Locate the cell with the specified text and output its [x, y] center coordinate. 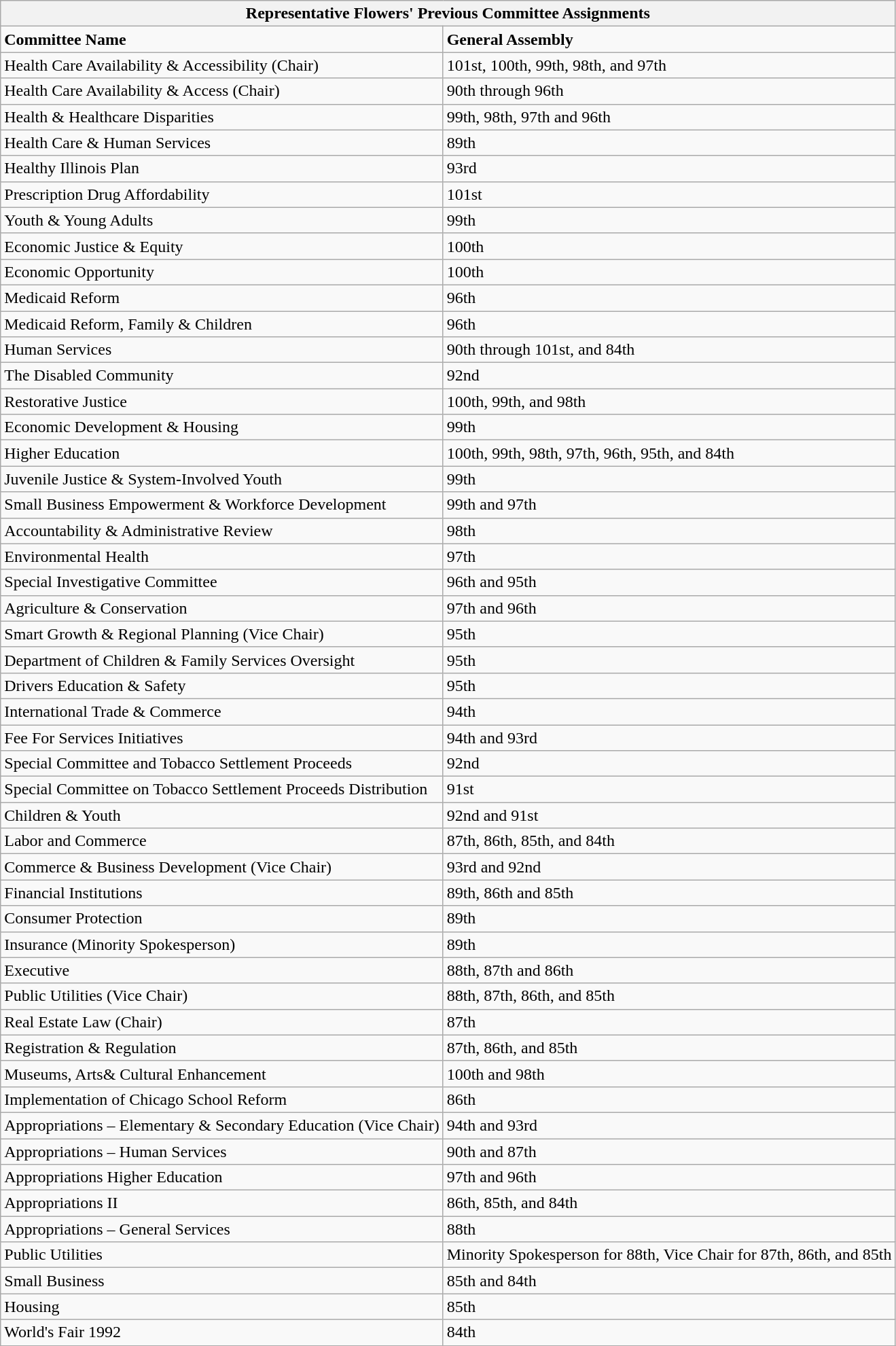
Executive [221, 970]
88th, 87th, 86th, and 85th [669, 996]
Minority Spokesperson for 88th, Vice Chair for 87th, 86th, and 85th [669, 1255]
Public Utilities (Vice Chair) [221, 996]
Medicaid Reform, Family & Children [221, 324]
The Disabled Community [221, 376]
Appropriations Higher Education [221, 1177]
90th through 96th [669, 91]
99th and 97th [669, 505]
World's Fair 1992 [221, 1332]
Appropriations – Human Services [221, 1152]
Human Services [221, 350]
Appropriations – Elementary & Secondary Education (Vice Chair) [221, 1125]
94th [669, 711]
Real Estate Law (Chair) [221, 1022]
100th, 99th, and 98th [669, 402]
Museums, Arts& Cultural Enhancement [221, 1074]
87th [669, 1022]
Registration & Regulation [221, 1048]
Special Investigative Committee [221, 582]
Medicaid Reform [221, 298]
85th and 84th [669, 1281]
Accountability & Administrative Review [221, 531]
International Trade & Commerce [221, 711]
Special Committee on Tobacco Settlement Proceeds Distribution [221, 790]
90th through 101st, and 84th [669, 350]
Environmental Health [221, 556]
Higher Education [221, 453]
Economic Justice & Equity [221, 246]
Health & Healthcare Disparities [221, 117]
Implementation of Chicago School Reform [221, 1099]
Small Business Empowerment & Workforce Development [221, 505]
96th and 95th [669, 582]
Appropriations II [221, 1203]
98th [669, 531]
Financial Institutions [221, 893]
Drivers Education & Safety [221, 686]
Labor and Commerce [221, 841]
91st [669, 790]
100th and 98th [669, 1074]
99th, 98th, 97th and 96th [669, 117]
Fee For Services Initiatives [221, 737]
Economic Opportunity [221, 272]
97th [669, 556]
Insurance (Minority Spokesperson) [221, 944]
Health Care & Human Services [221, 143]
Housing [221, 1307]
86th, 85th, and 84th [669, 1203]
88th, 87th and 86th [669, 970]
General Assembly [669, 39]
90th and 87th [669, 1152]
85th [669, 1307]
Children & Youth [221, 815]
87th, 86th, and 85th [669, 1048]
Agriculture & Conservation [221, 608]
87th, 86th, 85th, and 84th [669, 841]
Healthy Illinois Plan [221, 169]
Committee Name [221, 39]
89th, 86th and 85th [669, 893]
Commerce & Business Development (Vice Chair) [221, 867]
Smart Growth & Regional Planning (Vice Chair) [221, 634]
Public Utilities [221, 1255]
93rd and 92nd [669, 867]
101st, 100th, 99th, 98th, and 97th [669, 65]
86th [669, 1099]
Youth & Young Adults [221, 220]
Restorative Justice [221, 402]
93rd [669, 169]
Economic Development & Housing [221, 427]
Consumer Protection [221, 919]
Representative Flowers' Previous Committee Assignments [448, 14]
100th, 99th, 98th, 97th, 96th, 95th, and 84th [669, 453]
88th [669, 1229]
92nd and 91st [669, 815]
84th [669, 1332]
101st [669, 194]
Small Business [221, 1281]
Health Care Availability & Accessibility (Chair) [221, 65]
Department of Children & Family Services Oversight [221, 660]
Special Committee and Tobacco Settlement Proceeds [221, 764]
Appropriations – General Services [221, 1229]
Juvenile Justice & System-Involved Youth [221, 479]
Health Care Availability & Access (Chair) [221, 91]
Prescription Drug Affordability [221, 194]
